From the cell containing the given text, extract its center point as (X, Y) coordinate. 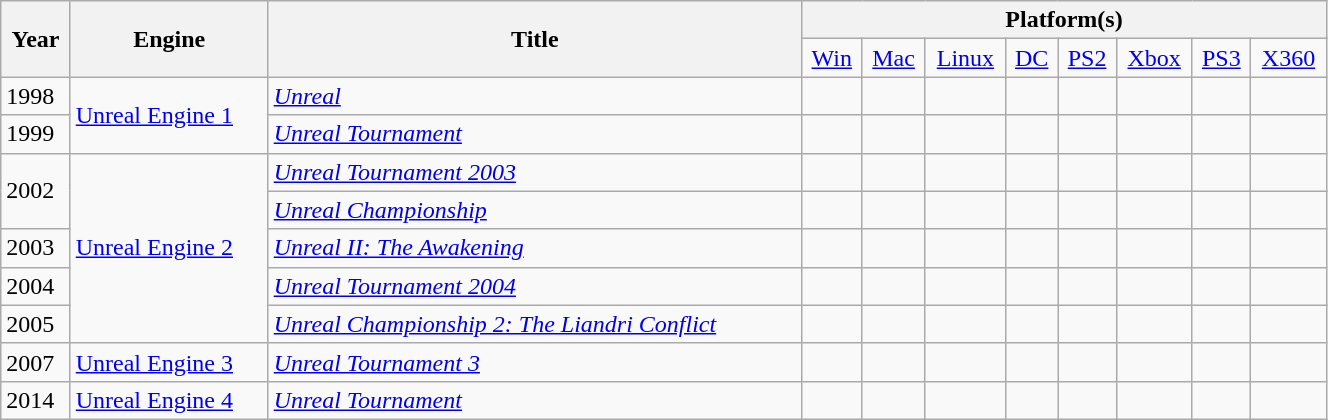
Unreal Championship (534, 210)
2002 (36, 191)
Year (36, 39)
2005 (36, 324)
Unreal Engine 1 (169, 115)
X360 (1289, 58)
2004 (36, 286)
PS2 (1087, 58)
1998 (36, 96)
Title (534, 39)
2014 (36, 400)
Platform(s) (1064, 20)
Unreal Tournament 3 (534, 362)
Unreal Engine 3 (169, 362)
2007 (36, 362)
Linux (965, 58)
Unreal II: The Awakening (534, 248)
PS3 (1221, 58)
Unreal Tournament 2004 (534, 286)
1999 (36, 134)
Engine (169, 39)
Unreal Championship 2: The Liandri Conflict (534, 324)
Unreal Engine 4 (169, 400)
Win (832, 58)
Mac (894, 58)
Unreal Engine 2 (169, 248)
2003 (36, 248)
DC (1032, 58)
Unreal (534, 96)
Unreal Tournament 2003 (534, 172)
Xbox (1154, 58)
